Return [x, y] of the center of cell containing provided text 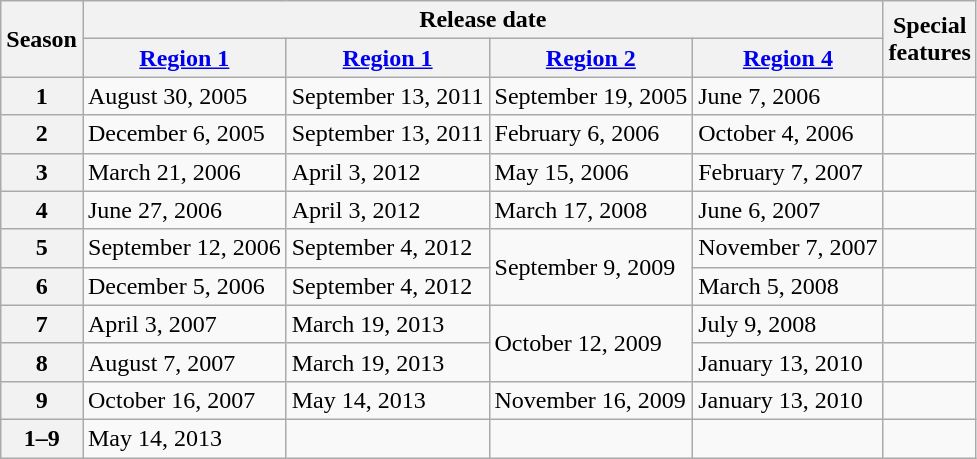
October 4, 2006 [788, 134]
June 6, 2007 [788, 210]
Region 4 [788, 58]
4 [42, 210]
May 15, 2006 [591, 172]
1–9 [42, 438]
July 9, 2008 [788, 324]
1 [42, 96]
2 [42, 134]
September 19, 2005 [591, 96]
November 16, 2009 [591, 400]
3 [42, 172]
September 9, 2009 [591, 267]
5 [42, 248]
November 7, 2007 [788, 248]
August 7, 2007 [184, 362]
February 6, 2006 [591, 134]
June 7, 2006 [788, 96]
August 30, 2005 [184, 96]
October 12, 2009 [591, 343]
June 27, 2006 [184, 210]
6 [42, 286]
March 5, 2008 [788, 286]
December 5, 2006 [184, 286]
Specialfeatures [930, 39]
February 7, 2007 [788, 172]
Release date [482, 20]
9 [42, 400]
December 6, 2005 [184, 134]
7 [42, 324]
April 3, 2007 [184, 324]
September 12, 2006 [184, 248]
8 [42, 362]
Region 2 [591, 58]
October 16, 2007 [184, 400]
March 21, 2006 [184, 172]
Season [42, 39]
March 17, 2008 [591, 210]
